Search for the cell housing the specified text and yield its [x, y] center coordinate. 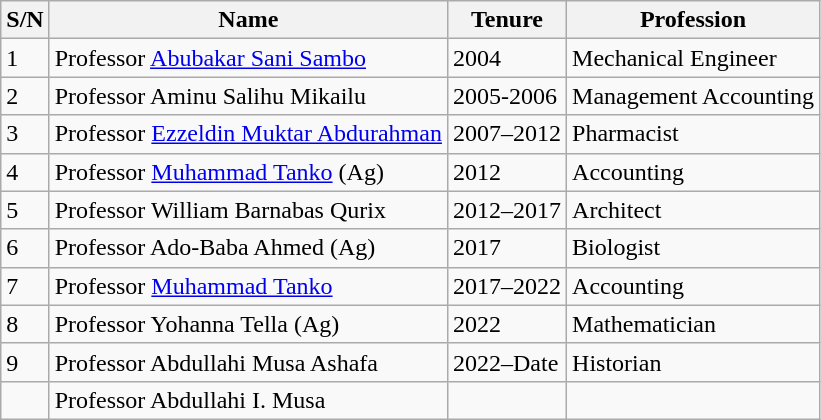
1 [25, 58]
Professor William Barnabas Qurix [248, 210]
2017 [506, 248]
Professor Muhammad Tanko [248, 286]
Name [248, 20]
Professor Aminu Salihu Mikailu [248, 96]
8 [25, 324]
Professor Ezzeldin Muktar Abdurahman [248, 134]
Professor Yohanna Tella (Ag) [248, 324]
Historian [694, 362]
Professor Abdullahi Musa Ashafa [248, 362]
Professor Abubakar Sani Sambo [248, 58]
Architect [694, 210]
2004 [506, 58]
S/N [25, 20]
Mechanical Engineer [694, 58]
2012–2017 [506, 210]
3 [25, 134]
6 [25, 248]
2012 [506, 172]
Mathematician [694, 324]
Tenure [506, 20]
2022–Date [506, 362]
7 [25, 286]
Management Accounting [694, 96]
2022 [506, 324]
4 [25, 172]
2017–2022 [506, 286]
Professor Ado-Baba Ahmed (Ag) [248, 248]
2007–2012 [506, 134]
Biologist [694, 248]
2005-2006 [506, 96]
Pharmacist [694, 134]
2 [25, 96]
Professor Abdullahi I. Musa [248, 400]
5 [25, 210]
9 [25, 362]
Profession [694, 20]
Professor Muhammad Tanko (Ag) [248, 172]
